Scan for the cell matching the given text and deliver its (x, y) coordinate at center. 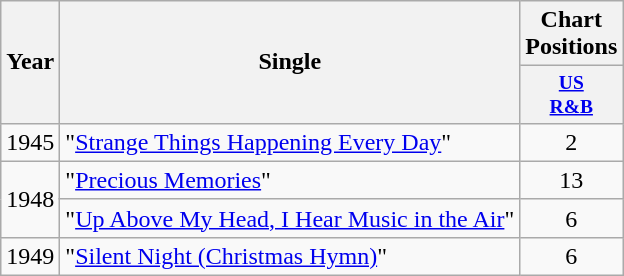
"Precious Memories" (290, 180)
"Strange Things Happening Every Day" (290, 142)
2 (572, 142)
1945 (30, 142)
Chart Positions (572, 34)
"Up Above My Head, I Hear Music in the Air" (290, 218)
1949 (30, 256)
Single (290, 62)
Year (30, 62)
1948 (30, 199)
"Silent Night (Christmas Hymn)" (290, 256)
13 (572, 180)
USR&B (572, 94)
